Pinpoint the cell where the given text exists, returning its (X, Y) midpoint coordinate. 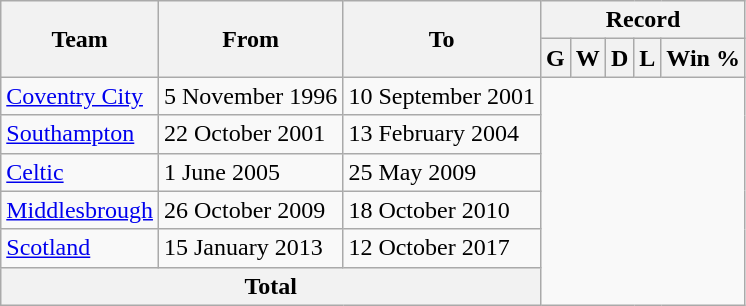
Celtic (80, 172)
18 October 2010 (442, 210)
Coventry City (80, 96)
Win % (704, 58)
Scotland (80, 248)
To (442, 39)
Record (644, 20)
L (648, 58)
Total (271, 286)
5 November 1996 (250, 96)
D (619, 58)
12 October 2017 (442, 248)
From (250, 39)
W (588, 58)
1 June 2005 (250, 172)
15 January 2013 (250, 248)
13 February 2004 (442, 134)
Team (80, 39)
G (556, 58)
10 September 2001 (442, 96)
Southampton (80, 134)
26 October 2009 (250, 210)
22 October 2001 (250, 134)
Middlesbrough (80, 210)
25 May 2009 (442, 172)
